Detect which cell encompasses the target text, then output its [x, y] center coordinate. 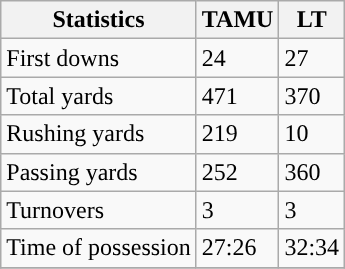
252 [238, 172]
360 [312, 172]
32:34 [312, 248]
Total yards [99, 96]
Passing yards [99, 172]
Statistics [99, 20]
Turnovers [99, 210]
LT [312, 20]
370 [312, 96]
471 [238, 96]
27 [312, 58]
219 [238, 134]
27:26 [238, 248]
24 [238, 58]
First downs [99, 58]
Rushing yards [99, 134]
TAMU [238, 20]
Time of possession [99, 248]
10 [312, 134]
